Return the (X, Y) coordinate for the center point of the cell that contains the specified text.  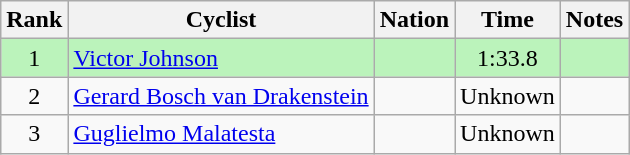
Gerard Bosch van Drakenstein (221, 96)
1 (34, 58)
Victor Johnson (221, 58)
Cyclist (221, 20)
3 (34, 134)
Time (508, 20)
Notes (594, 20)
1:33.8 (508, 58)
2 (34, 96)
Rank (34, 20)
Nation (414, 20)
Guglielmo Malatesta (221, 134)
